Extract the [X, Y] coordinate from the center of the cell holding the provided text.  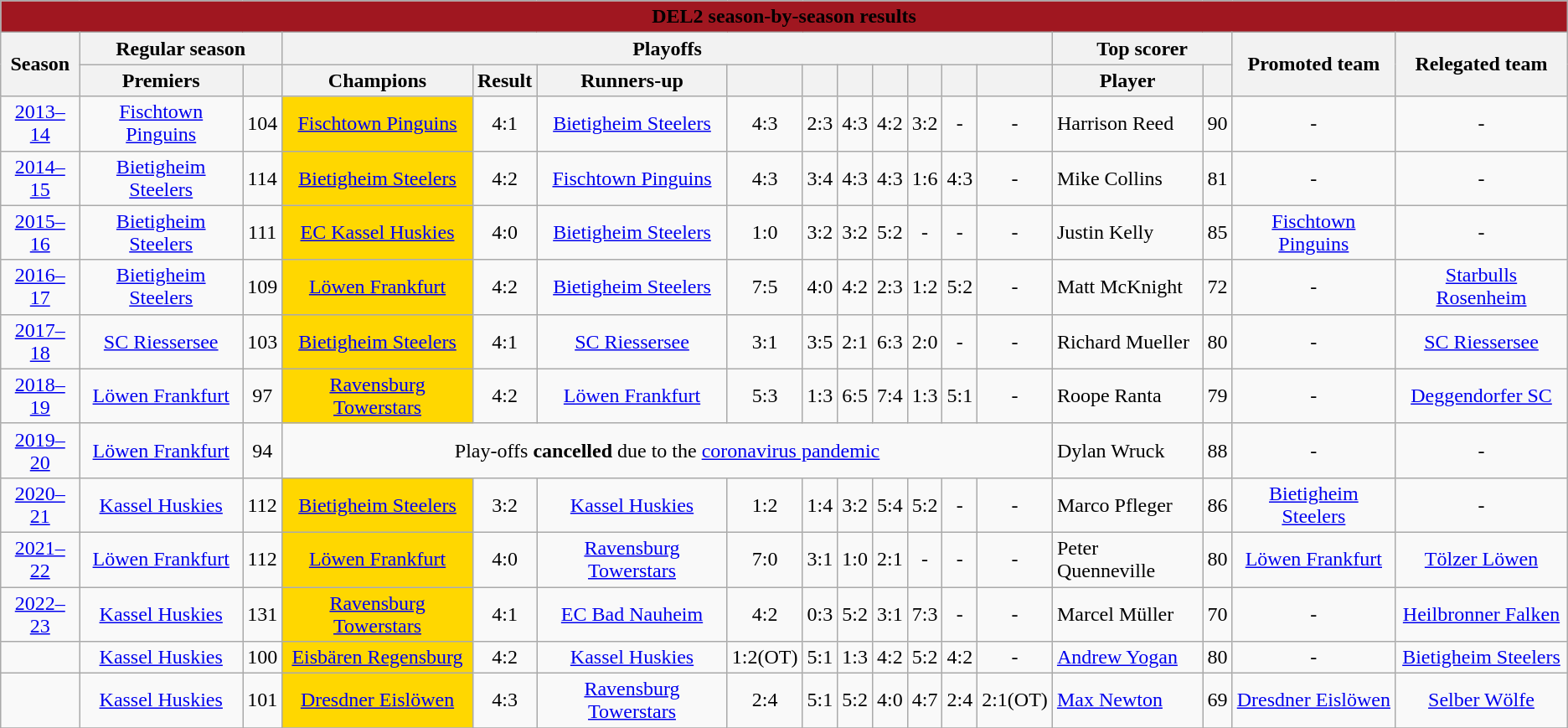
2:0 [925, 342]
5:4 [890, 504]
1:4 [820, 504]
2:1(OT) [1015, 700]
Playoffs [668, 49]
Roope Ranta [1127, 395]
100 [263, 658]
Tölzer Löwen [1481, 560]
4:7 [925, 700]
Top scorer [1142, 49]
Champions [378, 80]
7:3 [925, 613]
2015–16 [40, 233]
114 [263, 178]
Selber Wölfe [1481, 700]
3:5 [820, 342]
Season [40, 65]
2018–19 [40, 395]
81 [1218, 178]
1:2(OT) [765, 658]
2022–23 [40, 613]
Runners-up [632, 80]
5:3 [765, 395]
97 [263, 395]
Relegated team [1481, 65]
72 [1218, 287]
109 [263, 287]
69 [1218, 700]
2017–18 [40, 342]
Play-offs cancelled due to the coronavirus pandemic [668, 451]
EC Kassel Huskies [378, 233]
101 [263, 700]
Andrew Yogan [1127, 658]
Marco Pfleger [1127, 504]
Harrison Reed [1127, 124]
79 [1218, 395]
EC Bad Nauheim [632, 613]
2013–14 [40, 124]
Justin Kelly [1127, 233]
90 [1218, 124]
Premiers [161, 80]
7:0 [765, 560]
7:5 [765, 287]
85 [1218, 233]
2019–20 [40, 451]
Player [1127, 80]
103 [263, 342]
Starbulls Rosenheim [1481, 287]
6:5 [855, 395]
Deggendorfer SC [1481, 395]
6:3 [890, 342]
DEL2 season-by-season results [784, 17]
131 [263, 613]
Regular season [181, 49]
Peter Quenneville [1127, 560]
70 [1218, 613]
3:4 [820, 178]
2021–22 [40, 560]
Marcel Müller [1127, 613]
2016–17 [40, 287]
86 [1218, 504]
Eisbären Regensburg [378, 658]
1:6 [925, 178]
104 [263, 124]
2014–15 [40, 178]
Result [504, 80]
7:4 [890, 395]
111 [263, 233]
Max Newton [1127, 700]
0:3 [820, 613]
Richard Mueller [1127, 342]
2020–21 [40, 504]
Dylan Wruck [1127, 451]
94 [263, 451]
Mike Collins [1127, 178]
Promoted team [1313, 65]
Heilbronner Falken [1481, 613]
88 [1218, 451]
Matt McKnight [1127, 287]
